Output the (x, y) coordinate of the center of the cell containing the given text.  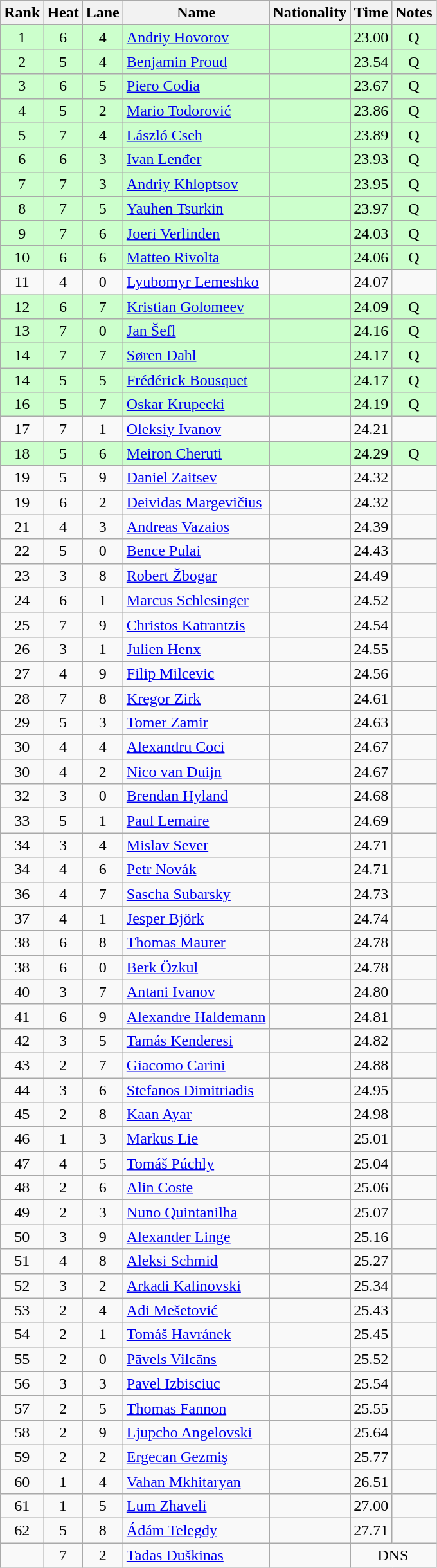
Berk Özkul (196, 967)
Alin Coste (196, 1188)
Meiron Cheruti (196, 453)
Piero Codia (196, 86)
Lane (103, 13)
57 (22, 1408)
17 (22, 429)
Tomer Zamir (196, 723)
22 (22, 551)
Tomáš Púchly (196, 1163)
Brendan Hyland (196, 796)
24.49 (371, 576)
13 (22, 331)
Paul Lemaire (196, 821)
Antani Ivanov (196, 992)
24.63 (371, 723)
Adi Mešetović (196, 1310)
25.04 (371, 1163)
Filip Milcevic (196, 673)
26 (22, 649)
24.16 (371, 331)
Ádám Telegdy (196, 1531)
41 (22, 1016)
23.97 (371, 208)
49 (22, 1212)
Yauhen Tsurkin (196, 208)
59 (22, 1457)
Lyubomyr Lemeshko (196, 282)
25.54 (371, 1383)
24.81 (371, 1016)
Time (371, 13)
Robert Žbogar (196, 576)
23.86 (371, 111)
45 (22, 1115)
40 (22, 992)
10 (22, 257)
25.34 (371, 1286)
25.52 (371, 1359)
25.06 (371, 1188)
Oleksiy Ivanov (196, 429)
Tadas Duškinas (196, 1555)
43 (22, 1065)
Søren Dahl (196, 356)
24.19 (371, 405)
Mislav Sever (196, 845)
28 (22, 698)
Andreas Vazaios (196, 527)
Thomas Maurer (196, 943)
Andriy Khloptsov (196, 184)
27.71 (371, 1531)
24.82 (371, 1041)
Julien Henx (196, 649)
25.07 (371, 1212)
Ivan Lenđer (196, 160)
24.06 (371, 257)
37 (22, 918)
24.09 (371, 307)
27 (22, 673)
Kaan Ayar (196, 1115)
Oskar Krupecki (196, 405)
Name (196, 13)
24.98 (371, 1115)
Benjamin Proud (196, 62)
Nico van Duijn (196, 772)
Andriy Hovorov (196, 37)
24.55 (371, 649)
23.93 (371, 160)
Vahan Mkhitaryan (196, 1481)
Bence Pulai (196, 551)
Christos Katrantzis (196, 624)
24.54 (371, 624)
48 (22, 1188)
21 (22, 527)
24.39 (371, 527)
24.69 (371, 821)
Tamás Kenderesi (196, 1041)
Markus Lie (196, 1139)
Frédérick Bousquet (196, 380)
51 (22, 1261)
Nuno Quintanilha (196, 1212)
23.95 (371, 184)
Ergecan Gezmiş (196, 1457)
54 (22, 1335)
25.43 (371, 1310)
42 (22, 1041)
Ljupcho Angelovski (196, 1432)
24.21 (371, 429)
Marcus Schlesinger (196, 600)
Daniel Zaitsev (196, 478)
Alexander Linge (196, 1237)
24.61 (371, 698)
24.52 (371, 600)
Sascha Subarsky (196, 894)
24.43 (371, 551)
Matteo Rivolta (196, 257)
23 (22, 576)
25.77 (371, 1457)
Giacomo Carini (196, 1065)
25 (22, 624)
58 (22, 1432)
29 (22, 723)
11 (22, 282)
12 (22, 307)
25.55 (371, 1408)
24.74 (371, 918)
Arkadi Kalinovski (196, 1286)
25.27 (371, 1261)
Stefanos Dimitriadis (196, 1090)
24.29 (371, 453)
24.80 (371, 992)
Aleksi Schmid (196, 1261)
55 (22, 1359)
Notes (414, 13)
Kregor Zirk (196, 698)
36 (22, 894)
24.07 (371, 282)
25.16 (371, 1237)
32 (22, 796)
50 (22, 1237)
Jan Šefl (196, 331)
62 (22, 1531)
24.73 (371, 894)
Rank (22, 13)
27.00 (371, 1506)
60 (22, 1481)
24 (22, 600)
44 (22, 1090)
DNS (393, 1555)
Tomáš Havránek (196, 1335)
23.89 (371, 135)
23.67 (371, 86)
25.01 (371, 1139)
Pavel Izbisciuc (196, 1383)
33 (22, 821)
56 (22, 1383)
Kristian Golomeev (196, 307)
24.88 (371, 1065)
24.56 (371, 673)
61 (22, 1506)
Thomas Fannon (196, 1408)
18 (22, 453)
Nationality (310, 13)
26.51 (371, 1481)
Jesper Björk (196, 918)
23.00 (371, 37)
László Cseh (196, 135)
24.95 (371, 1090)
46 (22, 1139)
24.03 (371, 233)
53 (22, 1310)
23.54 (371, 62)
Deividas Margevičius (196, 502)
25.64 (371, 1432)
Alexandru Coci (196, 747)
25.45 (371, 1335)
24.68 (371, 796)
Heat (63, 13)
Lum Zhaveli (196, 1506)
Pāvels Vilcāns (196, 1359)
Alexandre Haldemann (196, 1016)
Mario Todorović (196, 111)
16 (22, 405)
Petr Novák (196, 870)
52 (22, 1286)
47 (22, 1163)
Joeri Verlinden (196, 233)
